Provide the [X, Y] coordinate of the cell's center where the given text is located.  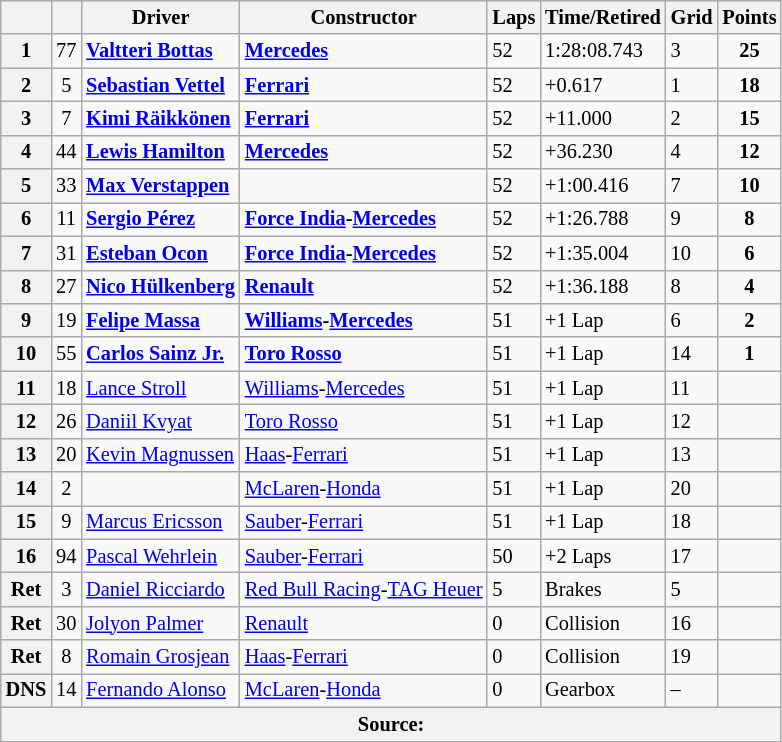
Esteban Ocon [160, 253]
+1:36.188 [603, 287]
30 [66, 623]
Kimi Räikkönen [160, 118]
44 [66, 152]
Red Bull Racing-TAG Heuer [364, 589]
+0.617 [603, 85]
94 [66, 556]
31 [66, 253]
Jolyon Palmer [160, 623]
+1:35.004 [603, 253]
50 [514, 556]
Sebastian Vettel [160, 85]
Lewis Hamilton [160, 152]
Grid [692, 17]
Daniil Kvyat [160, 421]
Brakes [603, 589]
Gearbox [603, 690]
+2 Laps [603, 556]
26 [66, 421]
27 [66, 287]
DNS [26, 690]
Kevin Magnussen [160, 455]
Daniel Ricciardo [160, 589]
Pascal Wehrlein [160, 556]
Romain Grosjean [160, 657]
Driver [160, 17]
33 [66, 186]
Valtteri Bottas [160, 51]
55 [66, 354]
Marcus Ericsson [160, 522]
Carlos Sainz Jr. [160, 354]
+1:00.416 [603, 186]
Laps [514, 17]
Points [749, 17]
– [692, 690]
17 [692, 556]
25 [749, 51]
Constructor [364, 17]
Fernando Alonso [160, 690]
Sergio Pérez [160, 219]
Nico Hülkenberg [160, 287]
Max Verstappen [160, 186]
Felipe Massa [160, 320]
+11.000 [603, 118]
Lance Stroll [160, 388]
+36.230 [603, 152]
Source: [392, 724]
+1:26.788 [603, 219]
1:28:08.743 [603, 51]
Time/Retired [603, 17]
77 [66, 51]
